For the text-containing cell, return its midpoint in [x, y] coordinate format. 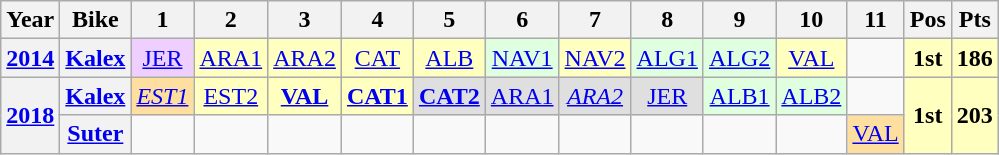
CAT [377, 58]
NAV1 [522, 58]
EST2 [231, 96]
3 [305, 20]
Suter [96, 134]
ALB1 [739, 96]
Pos [928, 20]
9 [739, 20]
Pts [974, 20]
NAV2 [595, 58]
10 [812, 20]
4 [377, 20]
CAT2 [449, 96]
2018 [30, 115]
186 [974, 58]
ALB2 [812, 96]
5 [449, 20]
ALG2 [739, 58]
ALB [449, 58]
2 [231, 20]
7 [595, 20]
203 [974, 115]
ALG1 [667, 58]
6 [522, 20]
8 [667, 20]
EST1 [162, 96]
1 [162, 20]
11 [876, 20]
CAT1 [377, 96]
2014 [30, 58]
Bike [96, 20]
Year [30, 20]
